Determine the [X, Y] coordinate at the center of the cell enclosing the given text.  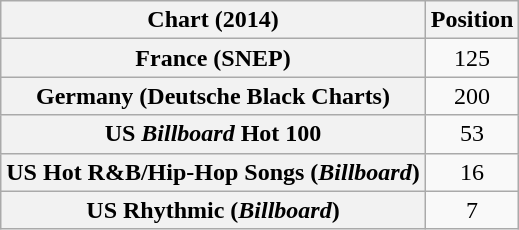
125 [472, 58]
16 [472, 172]
200 [472, 96]
Position [472, 20]
US Billboard Hot 100 [213, 134]
7 [472, 210]
US Rhythmic (Billboard) [213, 210]
US Hot R&B/Hip-Hop Songs (Billboard) [213, 172]
Chart (2014) [213, 20]
53 [472, 134]
Germany (Deutsche Black Charts) [213, 96]
France (SNEP) [213, 58]
